Output the (X, Y) coordinate of the center of the cell containing the given text.  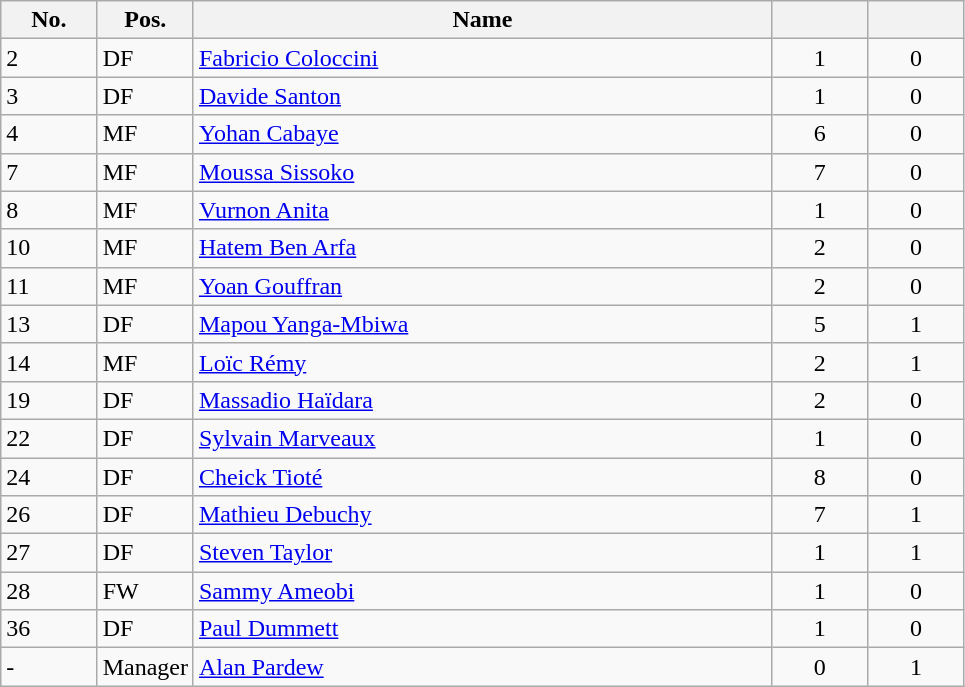
22 (49, 438)
27 (49, 553)
Cheick Tioté (482, 477)
Moussa Sissoko (482, 172)
3 (49, 96)
Paul Dummett (482, 629)
26 (49, 515)
Alan Pardew (482, 667)
6 (820, 134)
28 (49, 591)
Massadio Haïdara (482, 400)
Steven Taylor (482, 553)
Mathieu Debuchy (482, 515)
10 (49, 248)
4 (49, 134)
FW (145, 591)
Sylvain Marveaux (482, 438)
5 (820, 324)
Mapou Yanga-Mbiwa (482, 324)
No. (49, 20)
36 (49, 629)
19 (49, 400)
- (49, 667)
Pos. (145, 20)
Loïc Rémy (482, 362)
Vurnon Anita (482, 210)
Hatem Ben Arfa (482, 248)
Manager (145, 667)
Name (482, 20)
14 (49, 362)
Sammy Ameobi (482, 591)
Yoan Gouffran (482, 286)
11 (49, 286)
13 (49, 324)
24 (49, 477)
Fabricio Coloccini (482, 58)
Davide Santon (482, 96)
Yohan Cabaye (482, 134)
